Pinpoint the cell where the given text exists, returning its [x, y] midpoint coordinate. 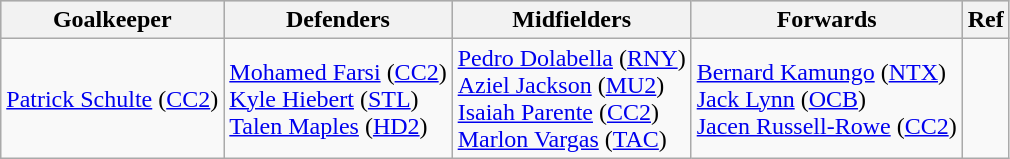
Defenders [338, 20]
Pedro Dolabella (RNY) Aziel Jackson (MU2) Isaiah Parente (CC2) Marlon Vargas (TAC) [572, 98]
Midfielders [572, 20]
Goalkeeper [112, 20]
Bernard Kamungo (NTX) Jack Lynn (OCB) Jacen Russell-Rowe (CC2) [826, 98]
Forwards [826, 20]
Mohamed Farsi (CC2) Kyle Hiebert (STL) Talen Maples (HD2) [338, 98]
Patrick Schulte (CC2) [112, 98]
Ref [986, 20]
